Pinpoint the cell where the given text exists, returning its [X, Y] midpoint coordinate. 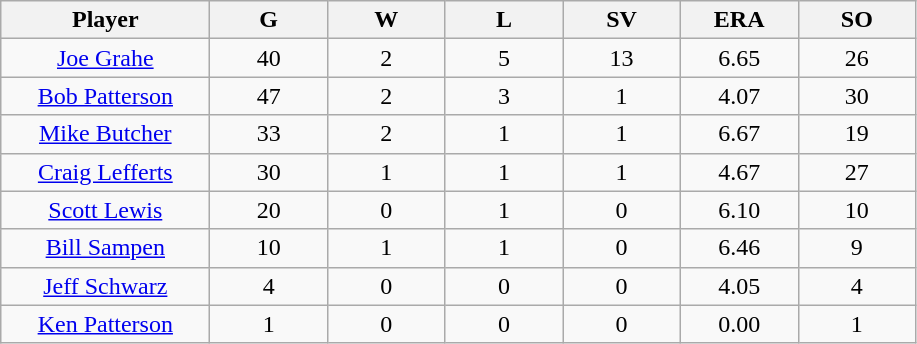
6.65 [739, 58]
W [386, 20]
4.07 [739, 96]
Scott Lewis [106, 210]
27 [857, 172]
6.10 [739, 210]
Jeff Schwarz [106, 286]
Bill Sampen [106, 248]
Player [106, 20]
6.46 [739, 248]
L [504, 20]
33 [269, 134]
Bob Patterson [106, 96]
5 [504, 58]
Mike Butcher [106, 134]
6.67 [739, 134]
9 [857, 248]
0.00 [739, 324]
19 [857, 134]
G [269, 20]
SV [622, 20]
47 [269, 96]
Joe Grahe [106, 58]
40 [269, 58]
Craig Lefferts [106, 172]
4.67 [739, 172]
20 [269, 210]
3 [504, 96]
13 [622, 58]
4.05 [739, 286]
26 [857, 58]
ERA [739, 20]
Ken Patterson [106, 324]
SO [857, 20]
